Detect which cell encompasses the target text, then output its (x, y) center coordinate. 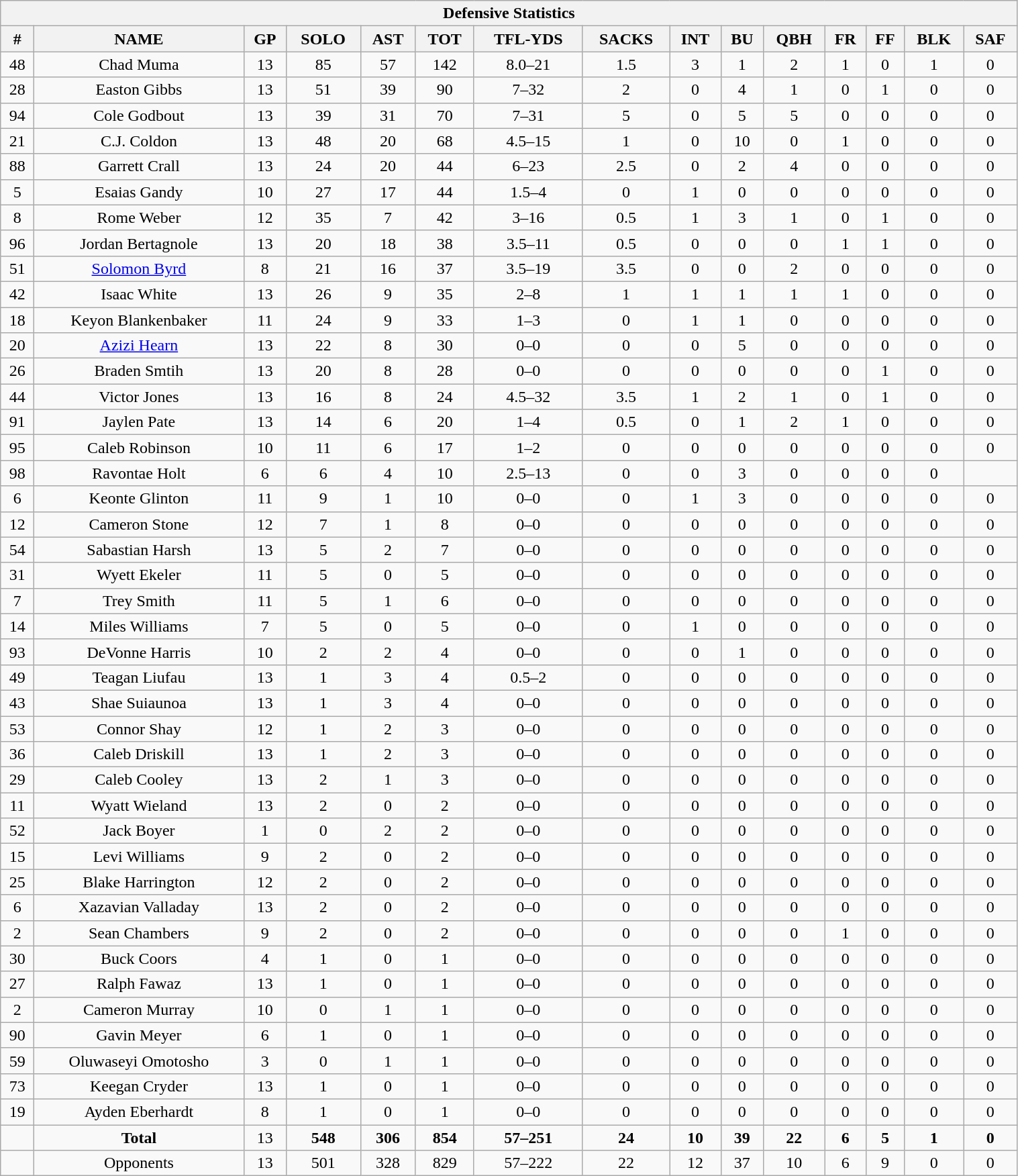
7–31 (528, 115)
Solomon Byrd (140, 268)
Connor Shay (140, 728)
59 (17, 1061)
Shae Suiaunoa (140, 703)
328 (388, 1163)
98 (17, 473)
29 (17, 780)
52 (17, 831)
# (17, 39)
GP (264, 39)
SACKS (626, 39)
91 (17, 422)
1.5 (626, 64)
501 (323, 1163)
Sabastian Harsh (140, 550)
Levi Williams (140, 856)
7–32 (528, 90)
Jaylen Pate (140, 422)
Blake Harrington (140, 882)
Easton Gibbs (140, 90)
DeVonne Harris (140, 652)
306 (388, 1138)
Total (140, 1138)
Keegan Cryder (140, 1086)
Opponents (140, 1163)
Azizi Hearn (140, 346)
38 (444, 243)
0.5–2 (528, 677)
Victor Jones (140, 397)
15 (17, 856)
1–3 (528, 320)
Jack Boyer (140, 831)
43 (17, 703)
TFL-YDS (528, 39)
70 (444, 115)
54 (17, 550)
73 (17, 1086)
85 (323, 64)
36 (17, 754)
Xazavian Valladay (140, 908)
Esaias Gandy (140, 192)
33 (444, 320)
57–251 (528, 1138)
1–4 (528, 422)
Wyatt Wieland (140, 805)
1–2 (528, 448)
Keyon Blankenbaker (140, 320)
6–23 (528, 166)
142 (444, 64)
Garrett Crall (140, 166)
Ayden Eberhardt (140, 1112)
Jordan Bertagnole (140, 243)
3.5–19 (528, 268)
4.5–32 (528, 397)
TOT (444, 39)
Cameron Murray (140, 1010)
1.5–4 (528, 192)
854 (444, 1138)
93 (17, 652)
Oluwaseyi Omotosho (140, 1061)
Miles Williams (140, 626)
2.5–13 (528, 473)
SAF (990, 39)
Caleb Cooley (140, 780)
4.5–15 (528, 141)
94 (17, 115)
Braden Smtih (140, 371)
NAME (140, 39)
Gavin Meyer (140, 1035)
68 (444, 141)
Ravontae Holt (140, 473)
Chad Muma (140, 64)
8.0–21 (528, 64)
C.J. Coldon (140, 141)
3.5–11 (528, 243)
2.5 (626, 166)
Ralph Fawaz (140, 984)
FF (884, 39)
57 (388, 64)
Cameron Stone (140, 524)
Sean Chambers (140, 933)
Defensive Statistics (509, 13)
57–222 (528, 1163)
829 (444, 1163)
Buck Coors (140, 959)
96 (17, 243)
95 (17, 448)
53 (17, 728)
AST (388, 39)
49 (17, 677)
SOLO (323, 39)
Keonte Glinton (140, 499)
Wyett Ekeler (140, 575)
19 (17, 1112)
Teagan Liufau (140, 677)
Trey Smith (140, 601)
BU (742, 39)
QBH (794, 39)
3–16 (528, 217)
FR (846, 39)
Caleb Driskill (140, 754)
BLK (934, 39)
Isaac White (140, 294)
25 (17, 882)
88 (17, 166)
INT (695, 39)
548 (323, 1138)
Rome Weber (140, 217)
Cole Godbout (140, 115)
Caleb Robinson (140, 448)
2–8 (528, 294)
